For the text-containing cell, return its midpoint in (X, Y) coordinate format. 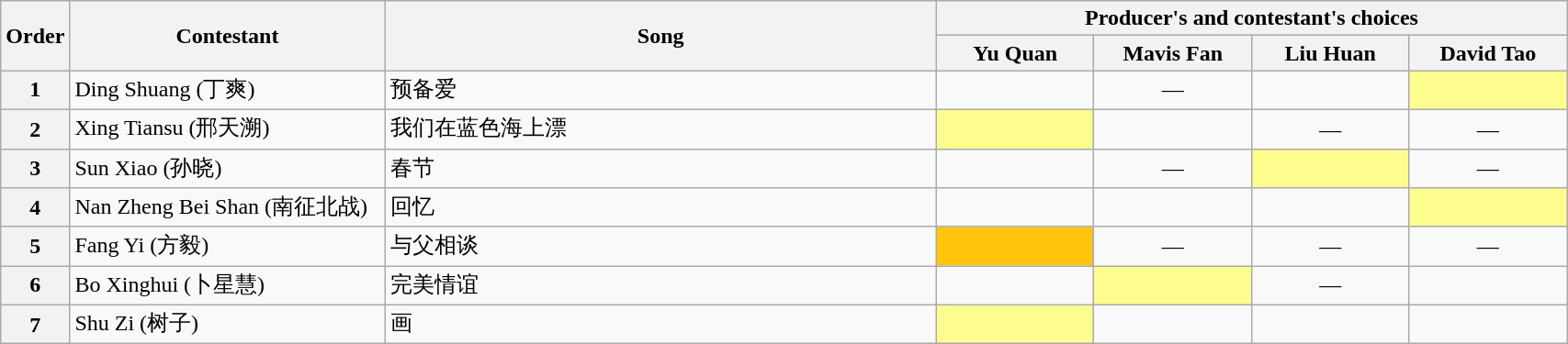
预备爱 (660, 90)
6 (35, 286)
2 (35, 128)
Bo Xinghui (卜星慧) (228, 286)
春节 (660, 169)
Producer's and contestant's choices (1251, 18)
3 (35, 169)
David Tao (1488, 53)
Yu Quan (1015, 53)
1 (35, 90)
完美情谊 (660, 286)
Liu Huan (1330, 53)
5 (35, 246)
Shu Zi (树子) (228, 325)
画 (660, 325)
7 (35, 325)
Sun Xiao (孙晓) (228, 169)
与父相谈 (660, 246)
Xing Tiansu (邢天溯) (228, 128)
回忆 (660, 207)
Mavis Fan (1173, 53)
Fang Yi (方毅) (228, 246)
Contestant (228, 36)
Order (35, 36)
Ding Shuang (丁爽) (228, 90)
4 (35, 207)
我们在蓝色海上漂 (660, 128)
Song (660, 36)
Nan Zheng Bei Shan (南征北战) (228, 207)
